Detect which cell encompasses the target text, then output its [x, y] center coordinate. 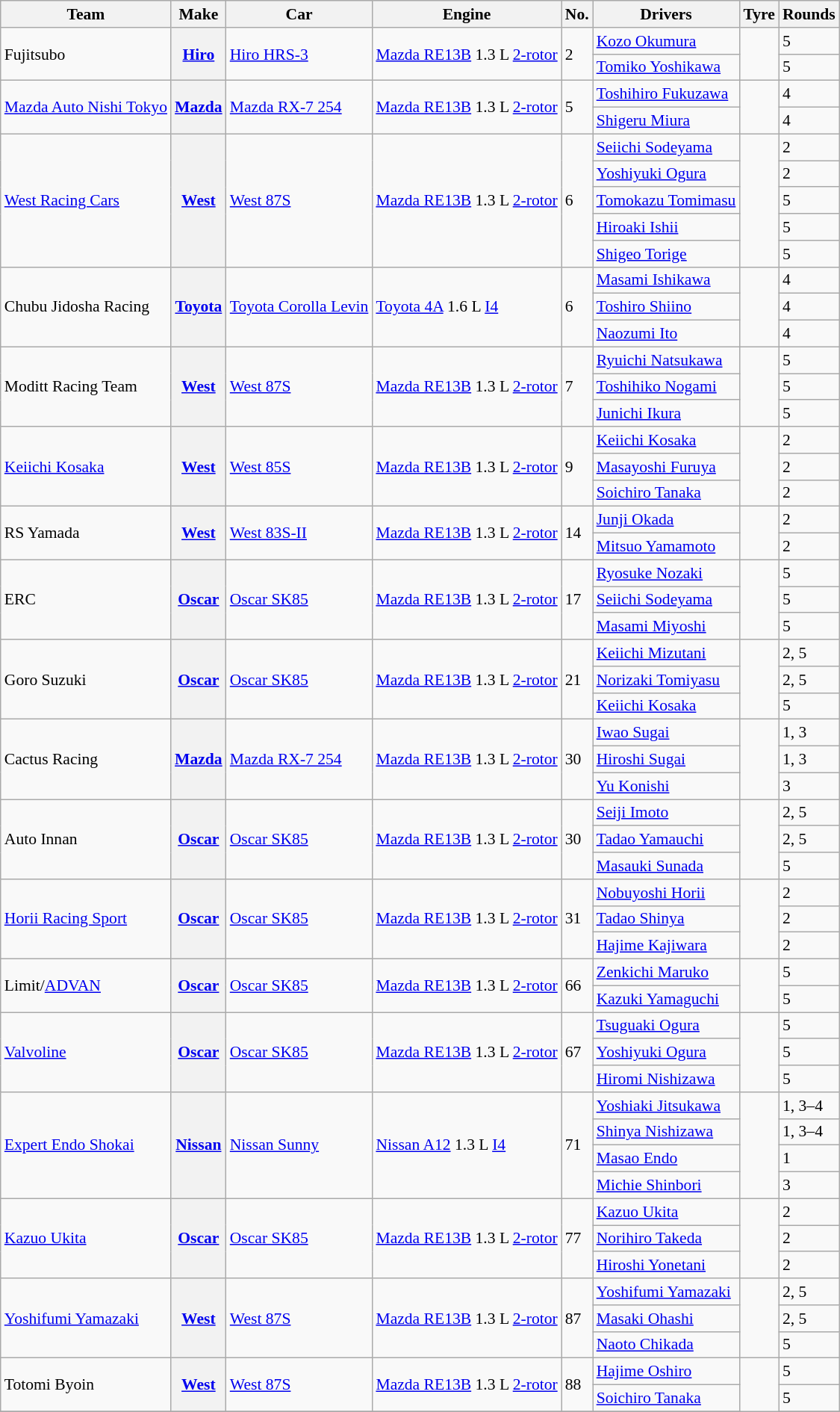
Auto Innan [86, 840]
7 [577, 387]
Iwao Sugai [666, 733]
Toshiro Shiino [666, 307]
No. [577, 14]
Shinya Nishizawa [666, 1132]
Hajime Kajiwara [666, 946]
Shigeo Torige [666, 254]
21 [577, 680]
RS Yamada [86, 533]
Michie Shinbori [666, 1186]
Cactus Racing [86, 759]
77 [577, 1239]
Hiro HRS-3 [299, 54]
Zenkichi Maruko [666, 973]
Naozumi Ito [666, 334]
31 [577, 919]
Masami Miyoshi [666, 627]
Chubu Jidosha Racing [86, 306]
Ryuichi Natsukawa [666, 360]
Hiroaki Ishii [666, 227]
Goro Suzuki [86, 680]
Totomi Byoin [86, 1385]
Tomiko Yoshikawa [666, 67]
Ryosuke Nozaki [666, 573]
Car [299, 14]
Limit/ADVAN [86, 986]
Kozo Okumura [666, 41]
Mazda Auto Nishi Tokyo [86, 108]
17 [577, 599]
Nissan Sunny [299, 1145]
Tsuguaki Ogura [666, 1026]
Yoshiaki Jitsukawa [666, 1106]
Rounds [809, 14]
67 [577, 1052]
Mitsuo Yamamoto [666, 547]
Masao Endo [666, 1159]
Masaki Ohashi [666, 1319]
Norizaki Tomiyasu [666, 680]
Kazuki Yamaguchi [666, 999]
Keiichi Mizutani [666, 653]
Yu Konishi [666, 786]
West 83S-II [299, 533]
Masauki Sunada [666, 866]
87 [577, 1318]
71 [577, 1145]
Moditt Racing Team [86, 387]
Nissan A12 1.3 L I4 [466, 1145]
Toyota 4A 1.6 L I4 [466, 306]
Nissan [199, 1145]
14 [577, 533]
Masami Ishikawa [666, 280]
Hajime Oshiro [666, 1372]
Tyre [759, 14]
Hiro [199, 54]
Expert Endo Shokai [86, 1145]
88 [577, 1385]
Engine [466, 14]
Valvoline [86, 1052]
66 [577, 986]
Hiromi Nishizawa [666, 1079]
Horii Racing Sport [86, 919]
Toshihiko Nogami [666, 387]
Naoto Chikada [666, 1345]
Shigeru Miura [666, 121]
Hiroshi Sugai [666, 760]
Tomokazu Tomimasu [666, 201]
Toyota [199, 306]
Junji Okada [666, 520]
Norihiro Takeda [666, 1239]
Drivers [666, 14]
Masayoshi Furuya [666, 467]
ERC [86, 599]
Make [199, 14]
Seiji Imoto [666, 813]
Hiroshi Yonetani [666, 1266]
1 [809, 1159]
West 85S [299, 466]
West Racing Cars [86, 200]
Toyota Corolla Levin [299, 306]
Nobuyoshi Horii [666, 893]
Tadao Shinya [666, 919]
Team [86, 14]
Junichi Ikura [666, 414]
9 [577, 466]
Fujitsubo [86, 54]
Toshihiro Fukuzawa [666, 94]
Tadao Yamauchi [666, 840]
